Determine the (X, Y) coordinate at the center of the cell enclosing the given text.  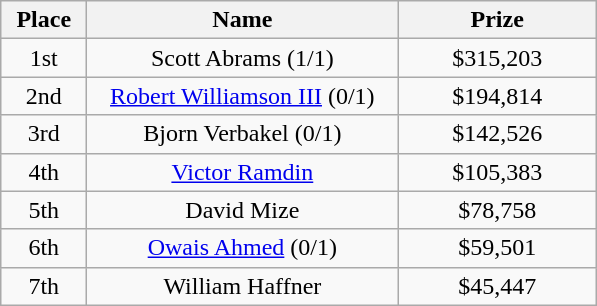
6th (44, 248)
1st (44, 58)
4th (44, 172)
Owais Ahmed (0/1) (242, 248)
David Mize (242, 210)
Scott Abrams (1/1) (242, 58)
Bjorn Verbakel (0/1) (242, 134)
Place (44, 20)
7th (44, 286)
$45,447 (498, 286)
Robert Williamson III (0/1) (242, 96)
$105,383 (498, 172)
5th (44, 210)
2nd (44, 96)
3rd (44, 134)
Prize (498, 20)
$194,814 (498, 96)
$142,526 (498, 134)
$78,758 (498, 210)
$315,203 (498, 58)
$59,501 (498, 248)
Victor Ramdin (242, 172)
Name (242, 20)
William Haffner (242, 286)
